Determine the [X, Y] coordinate at the center of the cell enclosing the given text.  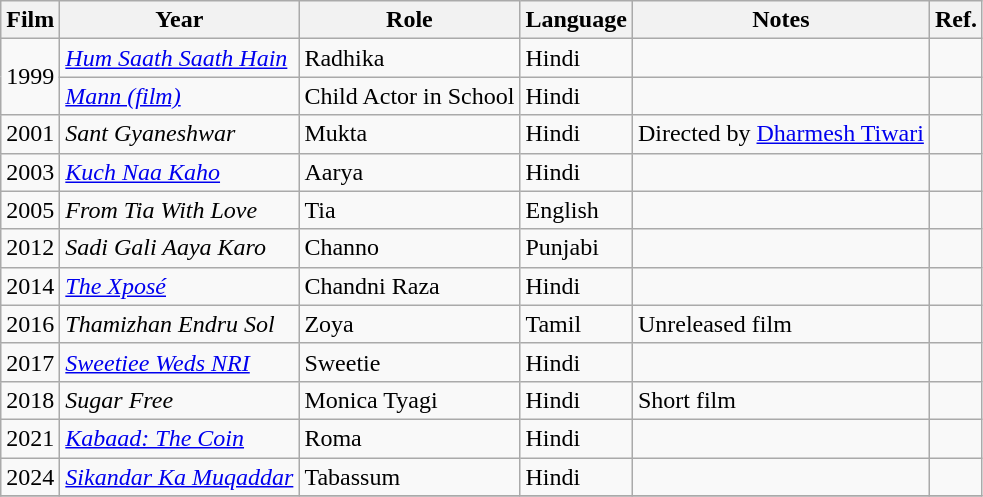
Monica Tyagi [410, 400]
Channo [410, 248]
2003 [30, 172]
2012 [30, 248]
Language [576, 20]
Radhika [410, 58]
Directed by Dharmesh Tiwari [780, 134]
Tabassum [410, 477]
Film [30, 20]
2017 [30, 362]
Kuch Naa Kaho [180, 172]
Roma [410, 438]
Tamil [576, 324]
Sweetiee Weds NRI [180, 362]
Aarya [410, 172]
Tia [410, 210]
2014 [30, 286]
Sugar Free [180, 400]
Hum Saath Saath Hain [180, 58]
Kabaad: The Coin [180, 438]
Short film [780, 400]
Child Actor in School [410, 96]
Punjabi [576, 248]
Thamizhan Endru Sol [180, 324]
2024 [30, 477]
Notes [780, 20]
1999 [30, 77]
English [576, 210]
Sant Gyaneshwar [180, 134]
Chandni Raza [410, 286]
The Xposé [180, 286]
2016 [30, 324]
Year [180, 20]
Zoya [410, 324]
2005 [30, 210]
2018 [30, 400]
From Tia With Love [180, 210]
Sweetie [410, 362]
Ref. [956, 20]
Role [410, 20]
Sadi Gali Aaya Karo [180, 248]
2001 [30, 134]
Mann (film) [180, 96]
2021 [30, 438]
Sikandar Ka Muqaddar [180, 477]
Mukta [410, 134]
Unreleased film [780, 324]
